Locate the cell with the specified text and output its [x, y] center coordinate. 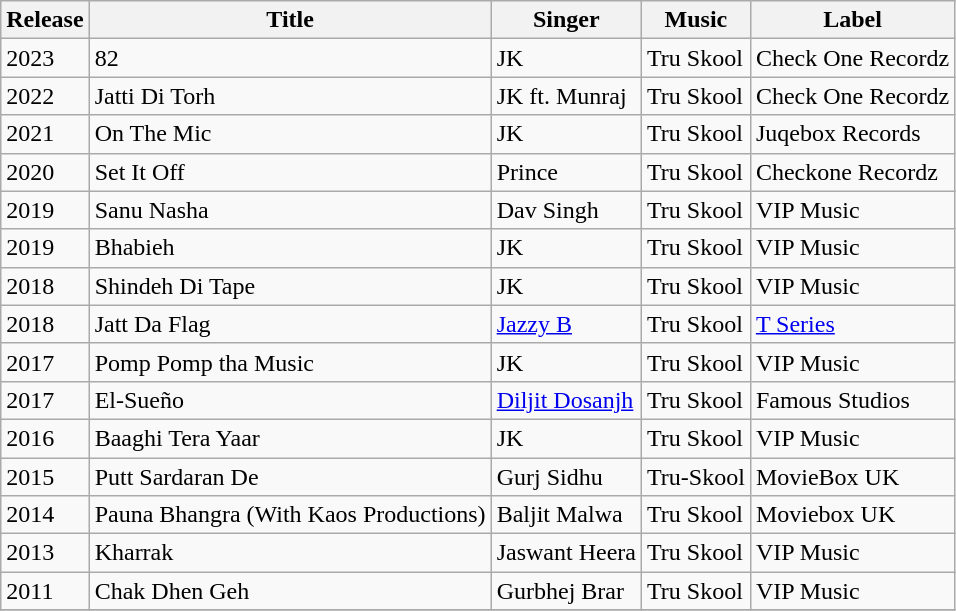
2023 [45, 58]
Label [852, 20]
82 [290, 58]
Music [696, 20]
Diljit Dosanjh [566, 400]
2013 [45, 553]
2014 [45, 515]
Set It Off [290, 172]
Shindeh Di Tape [290, 286]
2020 [45, 172]
Baaghi Tera Yaar [290, 438]
Release [45, 20]
Jazzy B [566, 324]
Famous Studios [852, 400]
2016 [45, 438]
Baljit Malwa [566, 515]
Title [290, 20]
2021 [45, 134]
JK ft. Munraj [566, 96]
2015 [45, 477]
Checkone Recordz [852, 172]
Pomp Pomp tha Music [290, 362]
Gurbhej Brar [566, 591]
Gurj Sidhu [566, 477]
Chak Dhen Geh [290, 591]
Bhabieh [290, 248]
Pauna Bhangra (With Kaos Productions) [290, 515]
Jatti Di Torh [290, 96]
El-Sueño [290, 400]
2022 [45, 96]
Jatt Da Flag [290, 324]
T Series [852, 324]
Kharrak [290, 553]
MovieBox UK [852, 477]
On The Mic [290, 134]
Dav Singh [566, 210]
Moviebox UK [852, 515]
Tru-Skool [696, 477]
2011 [45, 591]
Putt Sardaran De [290, 477]
Prince [566, 172]
Juqebox Records [852, 134]
Sanu Nasha [290, 210]
Jaswant Heera [566, 553]
Singer [566, 20]
